Determine the [X, Y] coordinate at the center of the cell enclosing the given text.  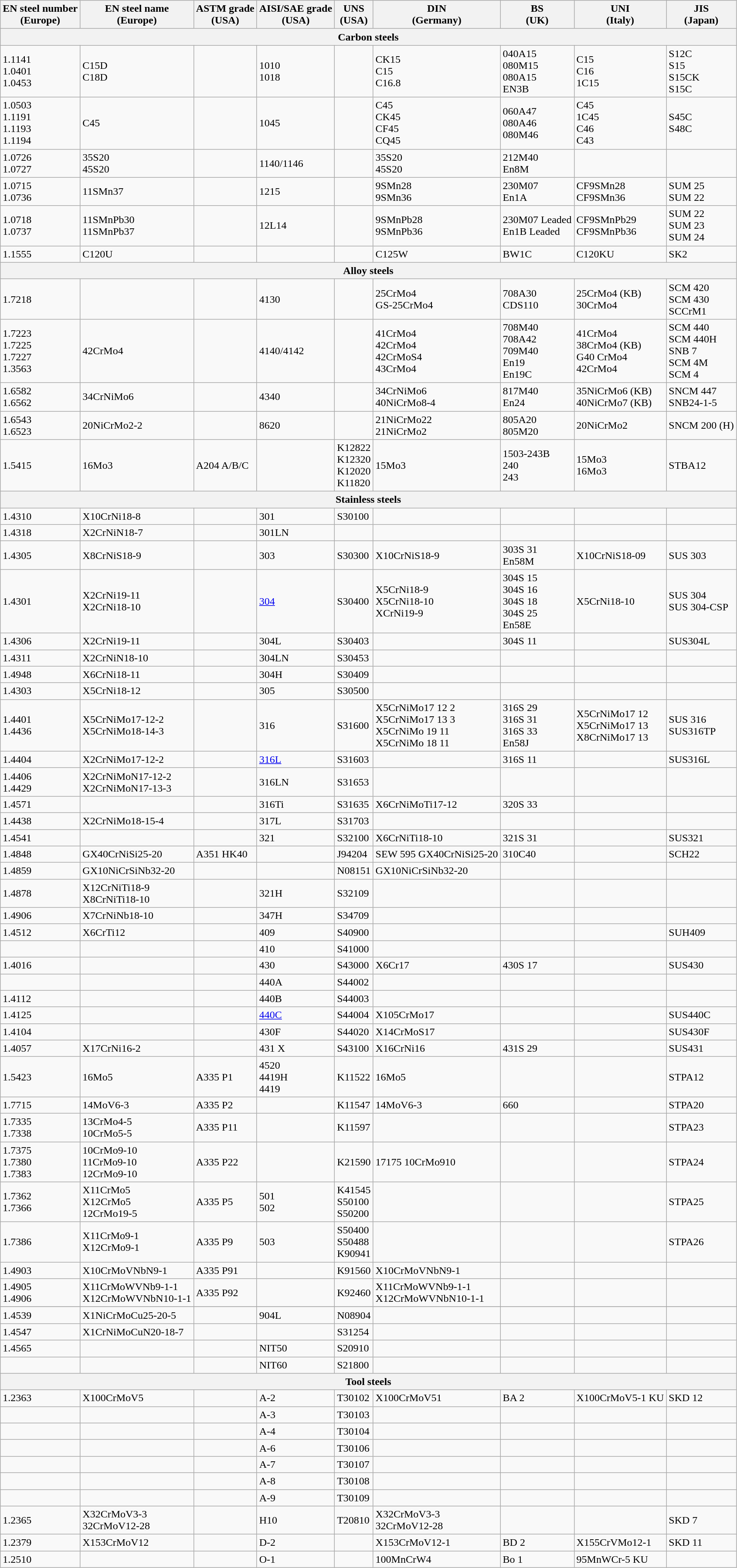
NIT60 [295, 1365]
X10CrNiS18-9 [437, 555]
JIS(Japan) [701, 15]
STPA12 [701, 1077]
S43100 [354, 1048]
9SMn289SMn36 [437, 192]
SUS 303 [701, 555]
X7CrNiNb18-10 [137, 916]
X10CrNi18-8 [137, 516]
230M07En1A [537, 192]
11SMn37 [137, 192]
X11CrMo5X12CrMo512CrMo19-5 [137, 1202]
17175 10CrMo910 [437, 1162]
320S 33 [537, 804]
1.07181.0737 [40, 226]
1.7386 [40, 1242]
DIN(Germany) [437, 15]
A-6 [295, 1448]
STPA24 [701, 1162]
304L [295, 641]
SNCM 447SNB24-1-5 [701, 396]
GX40CrNiSi25-20 [137, 854]
T30104 [354, 1431]
H10 [295, 1521]
S44020 [354, 1032]
X100CrMoV5-1 KU [620, 1398]
SUS316L [701, 759]
304H [295, 674]
440A [295, 982]
303 [295, 555]
T30106 [354, 1448]
SUM 25SUM 22 [701, 192]
304S 11 [537, 641]
S30500 [354, 691]
N08904 [354, 1315]
J94204 [354, 854]
S30400 [354, 601]
BA 2 [537, 1398]
S30100 [354, 516]
X100CrMoV51 [437, 1398]
1.65431.6523 [40, 425]
AISI/SAE grade(USA) [295, 15]
T30109 [354, 1497]
S30403 [354, 641]
1.72231.72251.72271.3563 [40, 351]
41CrMo442CrMo442CrMoS443CrMo4 [437, 351]
A-3 [295, 1415]
1.4104 [40, 1032]
805A20805M20 [537, 425]
10CrMo9-1011CrMo9-1012CrMo9-10 [137, 1162]
1.4311 [40, 658]
T20810 [354, 1521]
S31254 [354, 1332]
STBA12 [701, 465]
SCM 420SCM 430SCCrM1 [701, 299]
X8CrNiS18-9 [137, 555]
321S 31 [537, 838]
X153CrMoV12 [137, 1543]
430 [295, 965]
321H [295, 893]
41CrMo438CrMo4 (KB)G40 CrMo442CrMo4 [620, 351]
1.4565 [40, 1348]
305 [295, 691]
X16CrNi16 [437, 1048]
S44004 [354, 1015]
X2CrNi19-11 [137, 641]
304LN [295, 658]
X6CrNi18-11 [137, 674]
CK15C15C16.8 [437, 71]
4130 [295, 299]
SCH22 [701, 854]
1.4057 [40, 1048]
T30108 [354, 1481]
CF9SMnPb29CF9SMnPb36 [620, 226]
S21800 [354, 1365]
212M40En8M [537, 163]
1.4310 [40, 516]
SUS431 [701, 1048]
A351 HK40 [225, 854]
STPA23 [701, 1128]
SKD 7 [701, 1521]
A-7 [295, 1464]
1503-243B240243 [537, 465]
Carbon steels [368, 37]
X1CrNiMoCuN20-18-7 [137, 1332]
1.4906 [40, 916]
T30107 [354, 1464]
45204419H4419 [295, 1077]
1.73351.7338 [40, 1128]
1.2365 [40, 1521]
708A30CDS110 [537, 299]
K91560 [354, 1270]
K11547 [354, 1105]
X2CrNiMoN17-12-2X2CrNiMoN17-13-3 [137, 782]
K41545S50100S50200 [354, 1202]
EN steel name(Europe) [137, 15]
O-1 [295, 1559]
X5CrNiMo17-12-2X5CrNiMo18-14-3 [137, 725]
SUS321 [701, 838]
S31600 [354, 725]
1.4512 [40, 932]
15Mo3 [437, 465]
A335 P22 [225, 1162]
X5CrNi18-10 [620, 601]
1.4541 [40, 838]
S32100 [354, 838]
11SMnPb3011SMnPb37 [137, 226]
410 [295, 949]
Bo 1 [537, 1559]
D-2 [295, 1543]
9SMnPb289SMnPb36 [437, 226]
X6CrTi12 [137, 932]
503 [295, 1242]
S45CS48C [701, 123]
A-2 [295, 1398]
440C [295, 1015]
S44003 [354, 999]
1.5423 [40, 1077]
1.4859 [40, 871]
A-9 [295, 1497]
1215 [295, 192]
T30103 [354, 1415]
317L [295, 821]
1.5415 [40, 465]
1.1555 [40, 254]
310C40 [537, 854]
16Mo3 [137, 465]
1.2510 [40, 1559]
X5CrNiMo17 12X5CrNiMo17 13X8CrNiMo17 13 [620, 725]
440B [295, 999]
SKD 12 [701, 1398]
X6CrNiTi18-10 [437, 838]
X2CrNi19-11X2CrNi18-10 [137, 601]
SKD 11 [701, 1543]
X5CrNi18-12 [137, 691]
X11CrMo9-1X12CrMo9-1 [137, 1242]
040A15080M15080A15EN3B [537, 71]
NIT50 [295, 1348]
S50400S50488K90941 [354, 1242]
1.2363 [40, 1398]
20NiCrMo2 [620, 425]
X2CrNiN18-7 [137, 533]
1.05031.11911.11931.1194 [40, 123]
T30102 [354, 1398]
X2CrNiMo17-12-2 [137, 759]
347H [295, 916]
SUS430F [701, 1032]
SUS430 [701, 965]
S31603 [354, 759]
301LN [295, 533]
316L [295, 759]
42CrMo4 [137, 351]
21NiCrMo2221NiCrMo2 [437, 425]
ASTM grade(USA) [225, 15]
A335 P92 [225, 1293]
SNCM 200 (H) [701, 425]
C451C45C46C43 [620, 123]
A335 P11 [225, 1128]
1.44011.4436 [40, 725]
1.4404 [40, 759]
S31635 [354, 804]
501502 [295, 1202]
Alloy steels [368, 271]
Stainless steels [368, 500]
S31703 [354, 821]
1.49051.4906 [40, 1293]
25CrMo4 (KB)30CrMo4 [620, 299]
1.11411.04011.0453 [40, 71]
1.4903 [40, 1270]
X1NiCrMoCu25-20-5 [137, 1315]
1.4848 [40, 854]
1.4303 [40, 691]
X5CrNiMo17 12 2X5CrNiMo17 13 3X5CrNiMo 19 11X5CrNiMo 18 11 [437, 725]
SUH409 [701, 932]
12L14 [295, 226]
C125W [437, 254]
8620 [295, 425]
1.65821.6562 [40, 396]
1.4112 [40, 999]
34CrNiMo6 [137, 396]
SUM 22SUM 23SUM 24 [701, 226]
S31653 [354, 782]
1.4016 [40, 965]
Tool steels [368, 1382]
708M40708A42709M40En19En19C [537, 351]
SUS 316SUS316TP [701, 725]
X17CrNi16-2 [137, 1048]
X2CrNiN18-10 [137, 658]
S40900 [354, 932]
SCM 440SCM 440HSNB 7 SCM 4MSCM 4 [701, 351]
EN steel number(Europe) [40, 15]
C45CK45CF45CQ45 [437, 123]
431S 29 [537, 1048]
A335 P1 [225, 1077]
SUS304L [701, 641]
316 [295, 725]
303S 31En58M [537, 555]
1.4539 [40, 1315]
S44002 [354, 982]
UNS(USA) [354, 15]
CF9SMn28CF9SMn36 [620, 192]
95MnWCr-5 KU [620, 1559]
060A47080A46080M46 [537, 123]
1.4948 [40, 674]
K21590 [354, 1162]
K11522 [354, 1077]
316S 29316S 31316S 33En58J [537, 725]
A335 P5 [225, 1202]
S12CS15S15CKS15C [701, 71]
X10CrNiS18-09 [620, 555]
X153CrMoV12-1 [437, 1543]
301 [295, 516]
1.7218 [40, 299]
100MnCrW4 [437, 1559]
34CrNiMo640NiCrMo8-4 [437, 396]
1.7715 [40, 1105]
1045 [295, 123]
A335 P9 [225, 1242]
35NiCrMo6 (KB)40NiCrMo7 (KB) [620, 396]
1.4125 [40, 1015]
1140/1146 [295, 163]
10101018 [295, 71]
4140/4142 [295, 351]
STPA20 [701, 1105]
A335 P2 [225, 1105]
13CrMo4-510CrMo5-5 [137, 1128]
SUS 304SUS 304-CSP [701, 601]
817M40En24 [537, 396]
SEW 595 GX40CrNiSi25-20 [437, 854]
X100CrMoV5 [137, 1398]
S34709 [354, 916]
C15C161C15 [620, 71]
K92460 [354, 1293]
SUS440C [701, 1015]
BS(UK) [537, 15]
904L [295, 1315]
K12822K12320K12020K11820 [354, 465]
660 [537, 1105]
A-8 [295, 1481]
316S 11 [537, 759]
1.07261.0727 [40, 163]
N08151 [354, 871]
316LN [295, 782]
321 [295, 838]
A-4 [295, 1431]
4340 [295, 396]
1.4301 [40, 601]
C120KU [620, 254]
1.4547 [40, 1332]
S30300 [354, 555]
BD 2 [537, 1543]
1.2379 [40, 1543]
C120U [137, 254]
304 [295, 601]
A204 A/B/C [225, 465]
S43000 [354, 965]
1.4438 [40, 821]
1.73621.7366 [40, 1202]
20NiCrMo2-2 [137, 425]
UNI(Italy) [620, 15]
1.44061.4429 [40, 782]
A335 P91 [225, 1270]
409 [295, 932]
431 X [295, 1048]
1.73751.73801.7383 [40, 1162]
1.4305 [40, 555]
15Mo316Mo3 [620, 465]
X6CrNiMoTi17-12 [437, 804]
X155CrVMo12-1 [620, 1543]
S20910 [354, 1348]
BW1C [537, 254]
STPA26 [701, 1242]
304S 15304S 16304S 18304S 25En58E [537, 601]
1.4306 [40, 641]
S32109 [354, 893]
C45 [137, 123]
X2CrNiMo18-15-4 [137, 821]
230M07 LeadedEn1B Leaded [537, 226]
1.07151.0736 [40, 192]
1.4878 [40, 893]
X14CrMoS17 [437, 1032]
1.4318 [40, 533]
25CrMo4GS-25CrMo4 [437, 299]
SK2 [701, 254]
X12CrNiTi18-9 X8CrNiTi18-10 [137, 893]
430F [295, 1032]
K11597 [354, 1128]
X5CrNi18-9X5CrNi18-10XCrNi19-9 [437, 601]
1.4571 [40, 804]
S30453 [354, 658]
S41000 [354, 949]
S30409 [354, 674]
C15DC18D [137, 71]
X6Cr17 [437, 965]
430S 17 [537, 965]
STPA25 [701, 1202]
X105CrMo17 [437, 1015]
316Ti [295, 804]
